Scan for the cell matching the given text and deliver its [x, y] coordinate at center. 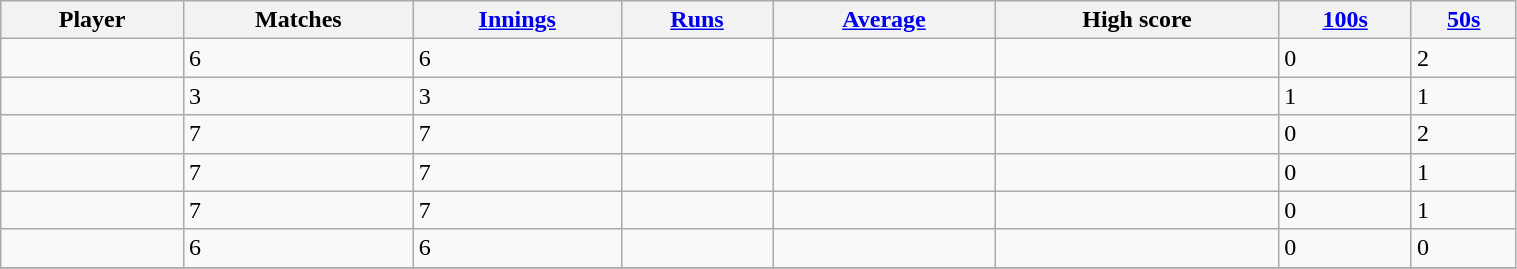
Runs [697, 20]
Player [92, 20]
Matches [298, 20]
High score [1137, 20]
Innings [517, 20]
50s [1464, 20]
Average [884, 20]
100s [1346, 20]
